Extract the [X, Y] coordinate from the center of the cell holding the provided text.  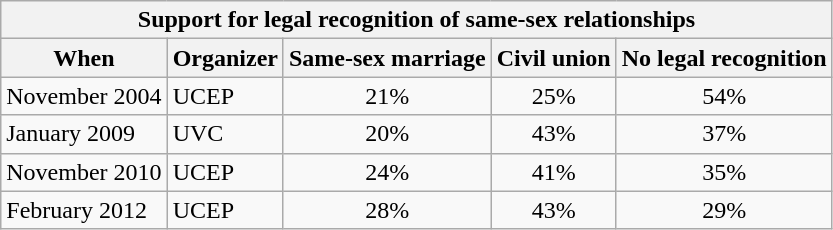
UVC [225, 134]
54% [724, 96]
28% [387, 210]
No legal recognition [724, 58]
35% [724, 172]
24% [387, 172]
20% [387, 134]
Support for legal recognition of same-sex relationships [416, 20]
21% [387, 96]
25% [554, 96]
November 2010 [84, 172]
January 2009 [84, 134]
Organizer [225, 58]
Same-sex marriage [387, 58]
When [84, 58]
37% [724, 134]
Civil union [554, 58]
February 2012 [84, 210]
41% [554, 172]
29% [724, 210]
November 2004 [84, 96]
